Pinpoint the cell where the given text exists, returning its [x, y] midpoint coordinate. 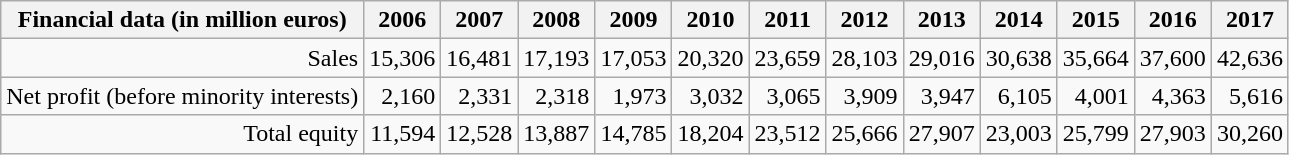
16,481 [480, 58]
35,664 [1096, 58]
30,260 [1250, 134]
1,973 [634, 96]
2,318 [556, 96]
2016 [1172, 20]
3,065 [788, 96]
2,160 [402, 96]
6,105 [1018, 96]
27,903 [1172, 134]
12,528 [480, 134]
2010 [710, 20]
17,193 [556, 58]
15,306 [402, 58]
2013 [942, 20]
2008 [556, 20]
11,594 [402, 134]
Net profit (before minority interests) [182, 96]
4,001 [1096, 96]
29,016 [942, 58]
4,363 [1172, 96]
37,600 [1172, 58]
2,331 [480, 96]
3,909 [864, 96]
25,666 [864, 134]
14,785 [634, 134]
Total equity [182, 134]
3,032 [710, 96]
Financial data (in million euros) [182, 20]
25,799 [1096, 134]
5,616 [1250, 96]
2014 [1018, 20]
2006 [402, 20]
13,887 [556, 134]
17,053 [634, 58]
2012 [864, 20]
2011 [788, 20]
20,320 [710, 58]
2015 [1096, 20]
2007 [480, 20]
2009 [634, 20]
23,512 [788, 134]
Sales [182, 58]
18,204 [710, 134]
28,103 [864, 58]
42,636 [1250, 58]
30,638 [1018, 58]
23,003 [1018, 134]
2017 [1250, 20]
3,947 [942, 96]
27,907 [942, 134]
23,659 [788, 58]
